Extract the (x, y) coordinate from the center of the cell holding the provided text.  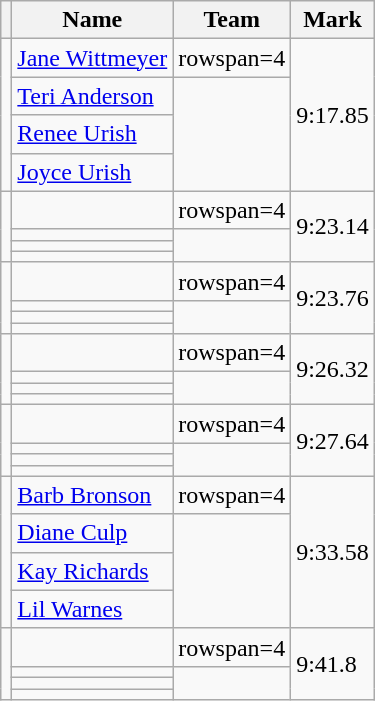
9:17.85 (333, 115)
Name (92, 20)
9:23.76 (333, 298)
9:26.32 (333, 370)
Jane Wittmeyer (92, 58)
Lil Warnes (92, 609)
9:23.14 (333, 226)
Joyce Urish (92, 172)
9:27.64 (333, 440)
Team (232, 20)
Renee Urish (92, 134)
Diane Culp (92, 533)
Barb Bronson (92, 495)
Teri Anderson (92, 96)
9:41.8 (333, 664)
Kay Richards (92, 571)
Mark (333, 20)
9:33.58 (333, 552)
